Return (X, Y) of the center of cell containing provided text 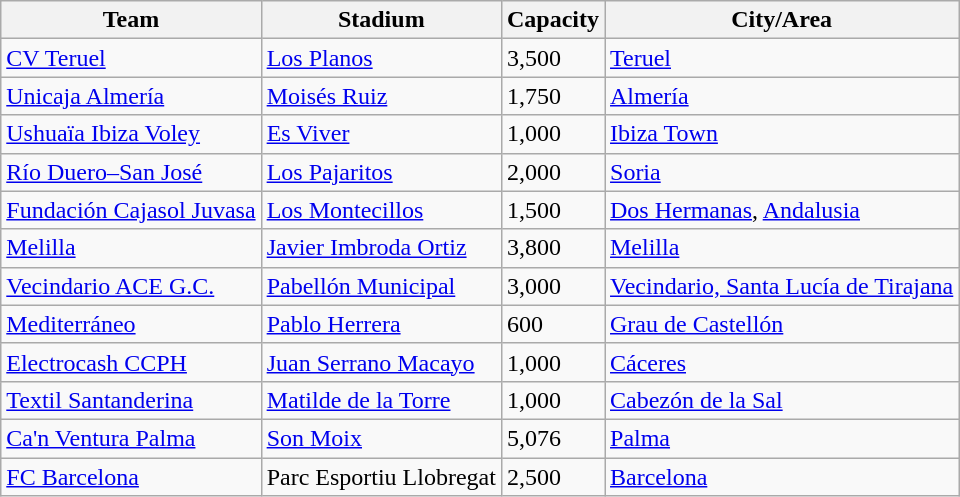
Los Pajaritos (381, 172)
Grau de Castellón (781, 324)
Vecindario, Santa Lucía de Tirajana (781, 286)
Matilde de la Torre (381, 400)
Javier Imbroda Ortiz (381, 248)
Vecindario ACE G.C. (131, 286)
Ushuaïa Ibiza Voley (131, 134)
Capacity (552, 20)
Cáceres (781, 362)
Los Planos (381, 58)
Unicaja Almería (131, 96)
FC Barcelona (131, 477)
Almería (781, 96)
CV Teruel (131, 58)
Los Montecillos (381, 210)
2,500 (552, 477)
Stadium (381, 20)
3,500 (552, 58)
Parc Esportiu Llobregat (381, 477)
Son Moix (381, 438)
Juan Serrano Macayo (381, 362)
Textil Santanderina (131, 400)
Cabezón de la Sal (781, 400)
Soria (781, 172)
Pablo Herrera (381, 324)
Dos Hermanas, Andalusia (781, 210)
Teruel (781, 58)
Electrocash CCPH (131, 362)
3,000 (552, 286)
Moisés Ruiz (381, 96)
Ca'n Ventura Palma (131, 438)
Pabellón Municipal (381, 286)
Ibiza Town (781, 134)
Es Viver (381, 134)
Mediterráneo (131, 324)
Río Duero–San José (131, 172)
1,750 (552, 96)
Barcelona (781, 477)
Palma (781, 438)
1,500 (552, 210)
600 (552, 324)
2,000 (552, 172)
3,800 (552, 248)
5,076 (552, 438)
City/Area (781, 20)
Fundación Cajasol Juvasa (131, 210)
Team (131, 20)
